Locate the cell with the specified text and output its (X, Y) center coordinate. 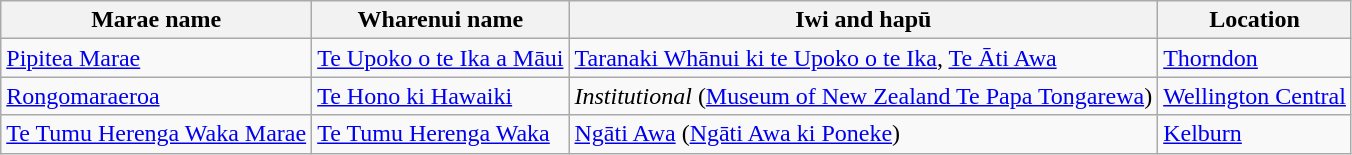
Te Hono ki Hawaiki (440, 96)
Wellington Central (1255, 96)
Te Upoko o te Ika a Māui (440, 58)
Iwi and hapū (864, 20)
Te Tumu Herenga Waka (440, 134)
Te Tumu Herenga Waka Marae (156, 134)
Thorndon (1255, 58)
Rongomaraeroa (156, 96)
Location (1255, 20)
Wharenui name (440, 20)
Taranaki Whānui ki te Upoko o te Ika, Te Āti Awa (864, 58)
Pipitea Marae (156, 58)
Kelburn (1255, 134)
Marae name (156, 20)
Ngāti Awa (Ngāti Awa ki Poneke) (864, 134)
Institutional (Museum of New Zealand Te Papa Tongarewa) (864, 96)
